Find where the given text appears and provide that cell's center as (X, Y) coordinate. 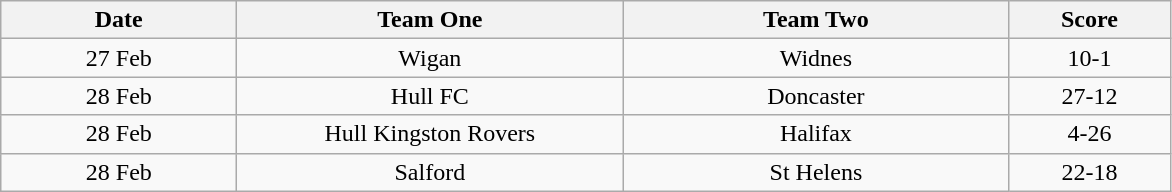
Hull Kingston Rovers (430, 134)
Score (1090, 20)
Wigan (430, 58)
Hull FC (430, 96)
Team One (430, 20)
Doncaster (816, 96)
4-26 (1090, 134)
Team Two (816, 20)
St Helens (816, 172)
Date (119, 20)
Widnes (816, 58)
10-1 (1090, 58)
Halifax (816, 134)
27-12 (1090, 96)
27 Feb (119, 58)
Salford (430, 172)
22-18 (1090, 172)
